Determine the [X, Y] coordinate at the center of the cell enclosing the given text.  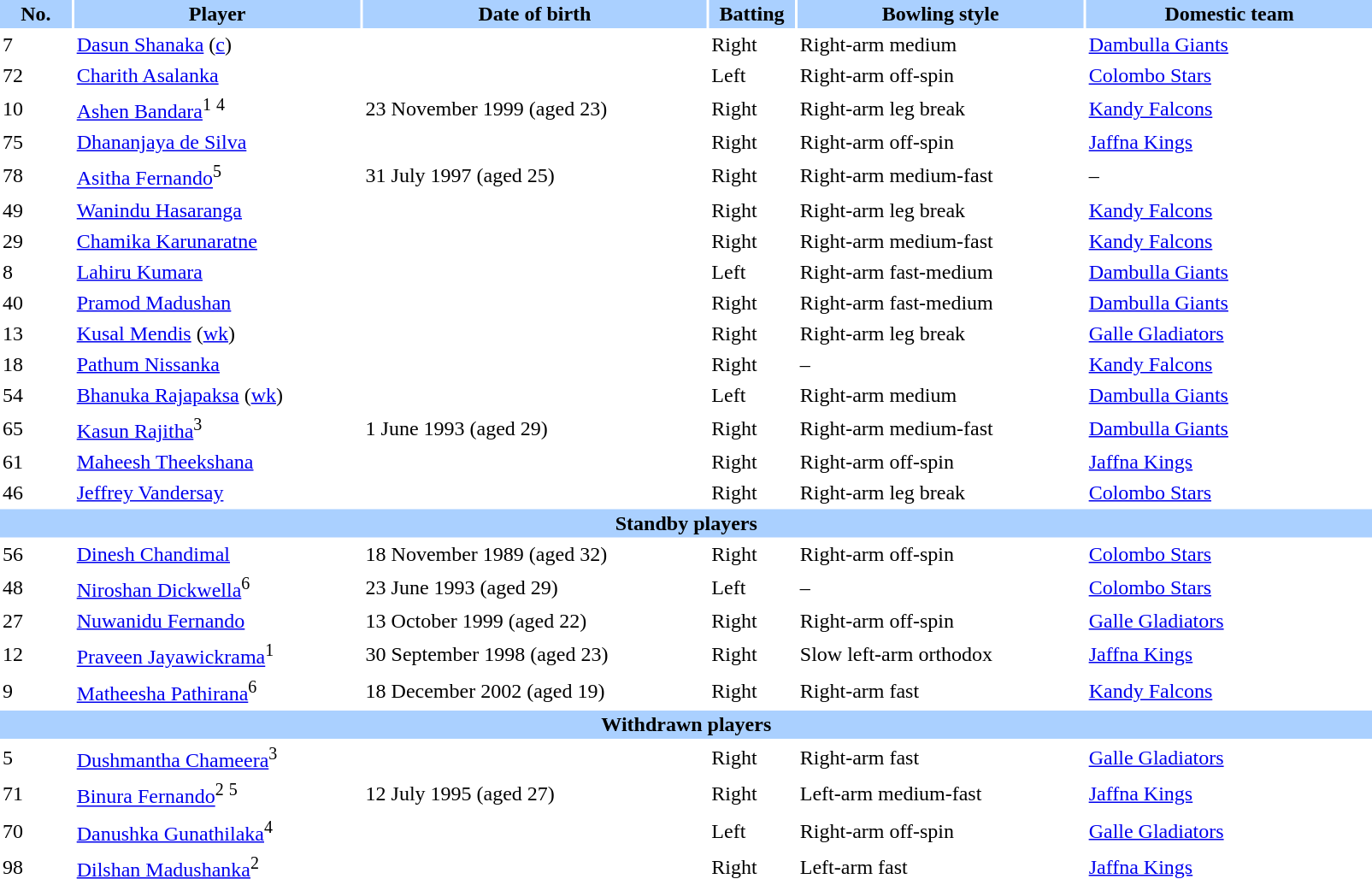
75 [36, 142]
48 [36, 587]
31 July 1997 (aged 25) [535, 176]
18 November 1989 (aged 32) [535, 554]
65 [36, 428]
27 [36, 621]
Batting [751, 14]
78 [36, 176]
70 [36, 831]
Dhananjaya de Silva [217, 142]
13 October 1999 (aged 22) [535, 621]
46 [36, 493]
12 [36, 655]
Left-arm medium-fast [940, 793]
Binura Fernando2 5 [217, 793]
30 September 1998 (aged 23) [535, 655]
Date of birth [535, 14]
Dasun Shanaka (c) [217, 44]
Chamika Karunaratne [217, 241]
Jeffrey Vandersay [217, 493]
No. [36, 14]
Niroshan Dickwella6 [217, 587]
Matheesha Pathirana6 [217, 691]
7 [36, 44]
49 [36, 210]
Asitha Fernando5 [217, 176]
40 [36, 303]
Pathum Nissanka [217, 364]
Lahiru Kumara [217, 272]
18 [36, 364]
72 [36, 75]
Bhanuka Rajapaksa (wk) [217, 395]
23 November 1999 (aged 23) [535, 109]
61 [36, 462]
Bowling style [940, 14]
Dushmantha Chameera3 [217, 758]
Kasun Rajitha3 [217, 428]
8 [36, 272]
1 June 1993 (aged 29) [535, 428]
Danushka Gunathilaka4 [217, 831]
Maheesh Theekshana [217, 462]
23 June 1993 (aged 29) [535, 587]
Kusal Mendis (wk) [217, 333]
13 [36, 333]
Nuwanidu Fernando [217, 621]
Charith Asalanka [217, 75]
Ashen Bandara1 4 [217, 109]
Slow left-arm orthodox [940, 655]
71 [36, 793]
9 [36, 691]
Dinesh Chandimal [217, 554]
Pramod Madushan [217, 303]
18 December 2002 (aged 19) [535, 691]
Praveen Jayawickrama1 [217, 655]
12 July 1995 (aged 27) [535, 793]
29 [36, 241]
5 [36, 758]
56 [36, 554]
Player [217, 14]
54 [36, 395]
Wanindu Hasaranga [217, 210]
10 [36, 109]
